Return (X, Y) of the center of cell containing provided text 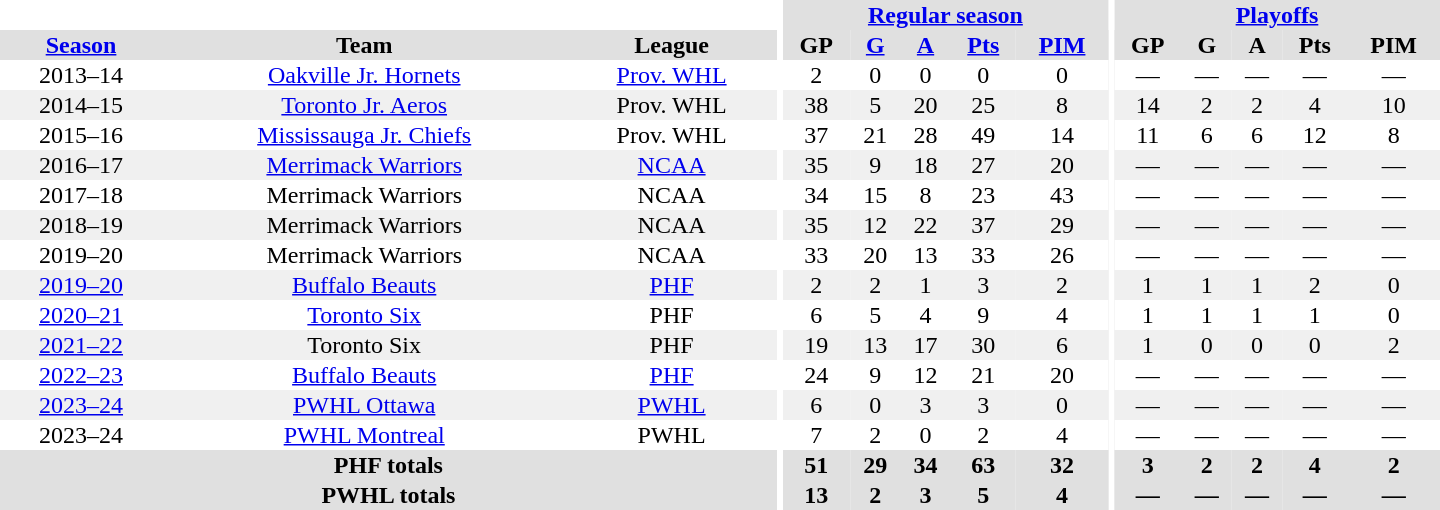
Mississauga Jr. Chiefs (364, 135)
PHF totals (388, 465)
2014–15 (81, 105)
15 (875, 195)
25 (984, 105)
18 (925, 165)
2020–21 (81, 315)
2021–22 (81, 345)
27 (984, 165)
2017–18 (81, 195)
63 (984, 465)
10 (1394, 105)
PWHL Ottawa (364, 405)
Team (364, 45)
51 (816, 465)
26 (1062, 255)
2015–16 (81, 135)
Playoffs (1277, 15)
2016–17 (81, 165)
38 (816, 105)
PWHL Montreal (364, 435)
30 (984, 345)
2018–19 (81, 225)
28 (925, 135)
PWHL totals (388, 495)
Regular season (945, 15)
23 (984, 195)
7 (816, 435)
League (671, 45)
Season (81, 45)
2013–14 (81, 75)
Oakville Jr. Hornets (364, 75)
43 (1062, 195)
19 (816, 345)
22 (925, 225)
11 (1148, 135)
2022–23 (81, 375)
24 (816, 375)
32 (1062, 465)
Toronto Jr. Aeros (364, 105)
49 (984, 135)
17 (925, 345)
